Determine the (x, y) coordinate at the center of the cell enclosing the given text.  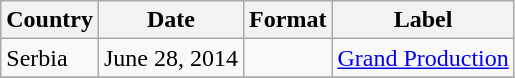
Serbia (50, 58)
Date (170, 20)
June 28, 2014 (170, 58)
Format (288, 20)
Grand Production (423, 58)
Label (423, 20)
Country (50, 20)
